Locate the cell with the specified text and output its (x, y) center coordinate. 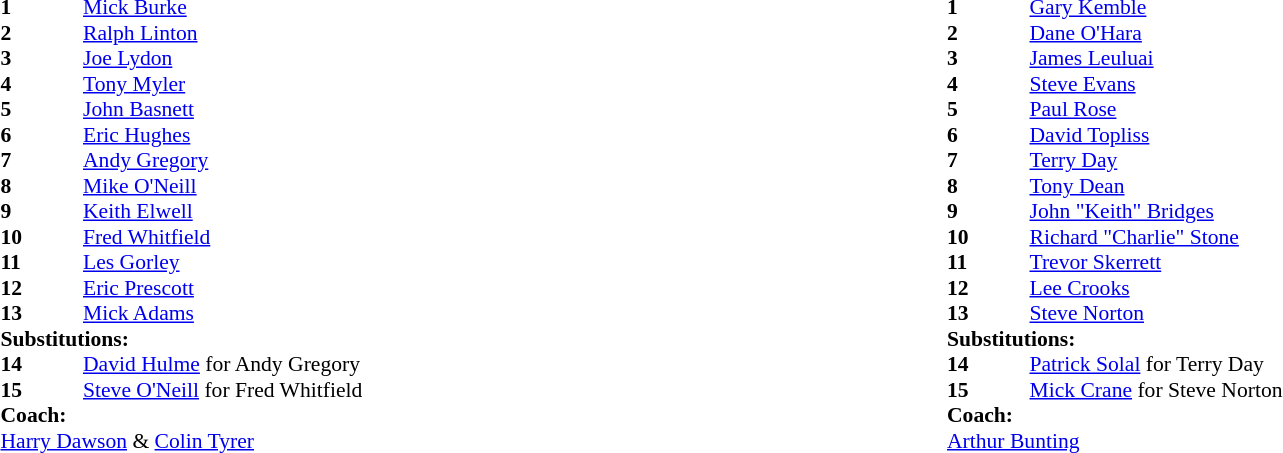
Tony Dean (1156, 186)
Patrick Solal for Terry Day (1156, 365)
Terry Day (1156, 161)
John Basnett (222, 109)
Mike O'Neill (222, 186)
John "Keith" Bridges (1156, 211)
Les Gorley (222, 263)
Steve Evans (1156, 84)
Mick Adams (222, 313)
Eric Prescott (222, 288)
Fred Whitfield (222, 237)
Eric Hughes (222, 135)
Tony Myler (222, 84)
Ralph Linton (222, 33)
David Hulme for Andy Gregory (222, 365)
Trevor Skerrett (1156, 263)
James Leuluai (1156, 59)
Paul Rose (1156, 109)
Lee Crooks (1156, 288)
Mick Crane for Steve Norton (1156, 390)
Andy Gregory (222, 161)
Joe Lydon (222, 59)
Keith Elwell (222, 211)
Dane O'Hara (1156, 33)
Steve Norton (1156, 313)
Richard "Charlie" Stone (1156, 237)
Steve O'Neill for Fred Whitfield (222, 390)
David Topliss (1156, 135)
